Determine the (x, y) coordinate at the center of the cell enclosing the given text.  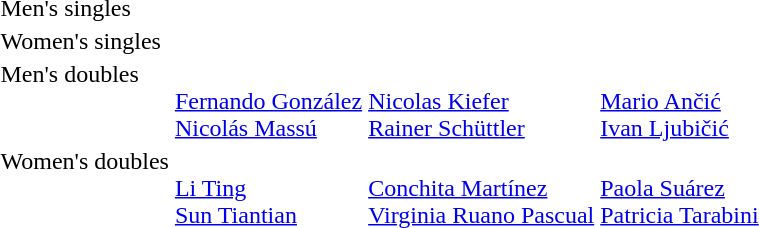
Nicolas KieferRainer Schüttler (482, 101)
Fernando GonzálezNicolás Massú (268, 101)
